Return (X, Y) of the center of cell containing provided text 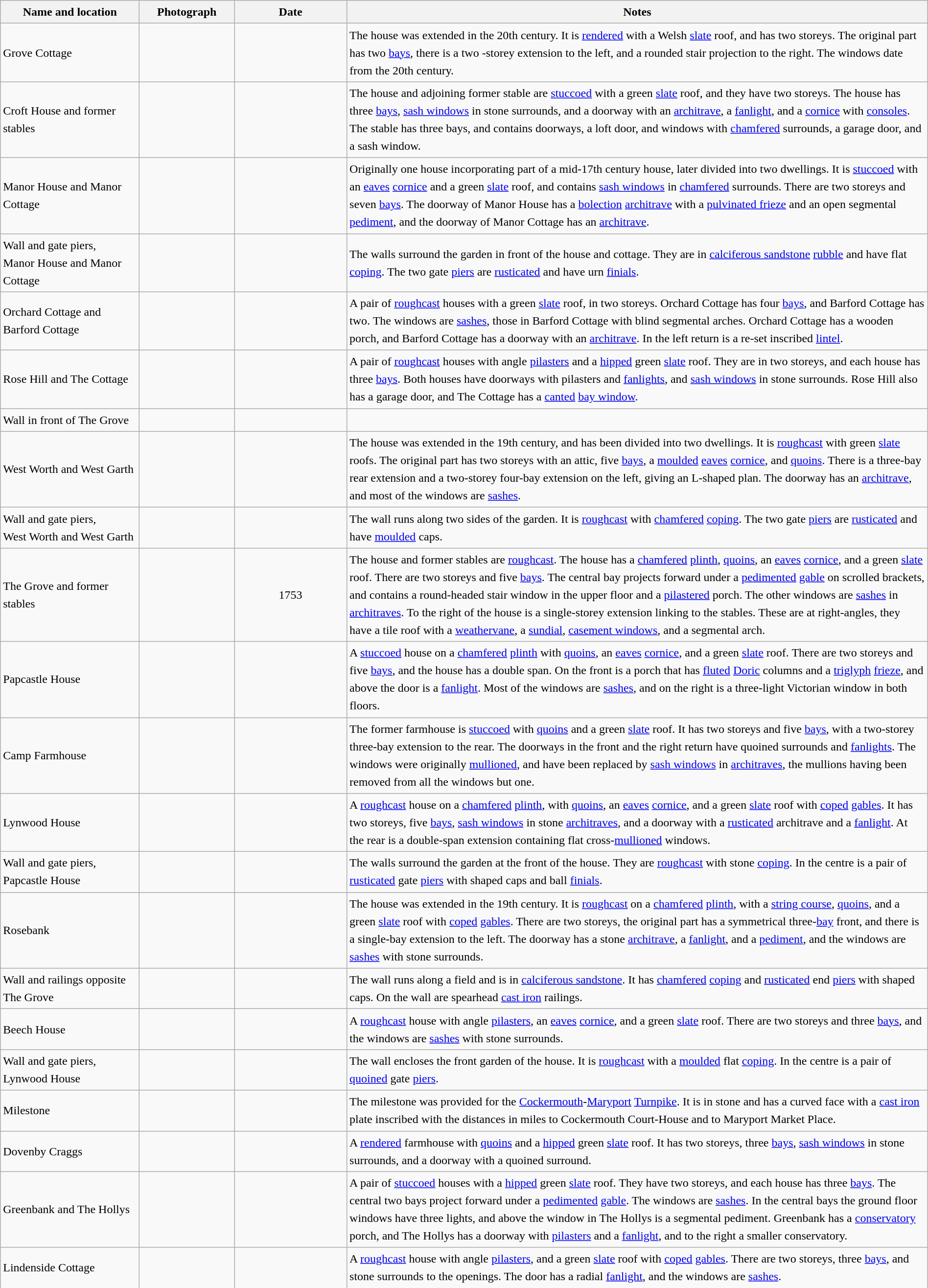
Orchard Cottage and Barford Cottage (70, 321)
Wall and gate piers,West Worth and West Garth (70, 528)
Manor House and Manor Cottage (70, 196)
Rose Hill and The Cottage (70, 379)
Wall and railings opposite The Grove (70, 989)
Croft House and former stables (70, 119)
Camp Farmhouse (70, 756)
Greenbank and The Hollys (70, 1209)
Papcastle House (70, 679)
The wall runs along two sides of the garden. It is roughcast with chamfered coping. The two gate piers are rusticated and have moulded caps. (637, 528)
Grove Cottage (70, 53)
West Worth and West Garth (70, 469)
Wall and gate piers, Papcastle House (70, 872)
Lindenside Cottage (70, 1268)
Wall and gate piers,Manor House and Manor Cottage (70, 262)
Photograph (187, 12)
The Grove and former stables (70, 594)
1753 (291, 594)
Rosebank (70, 930)
The wall encloses the front garden of the house. It is roughcast with a moulded flat coping. In the centre is a pair of quoined gate piers. (637, 1070)
Lynwood House (70, 822)
Wall and gate piers, Lynwood House (70, 1070)
Beech House (70, 1029)
Notes (637, 12)
Name and location (70, 12)
Dovenby Craggs (70, 1151)
Milestone (70, 1110)
Wall in front of The Grove (70, 420)
Date (291, 12)
